Identify which cell holds the provided text, then report its (x, y) central coordinate. 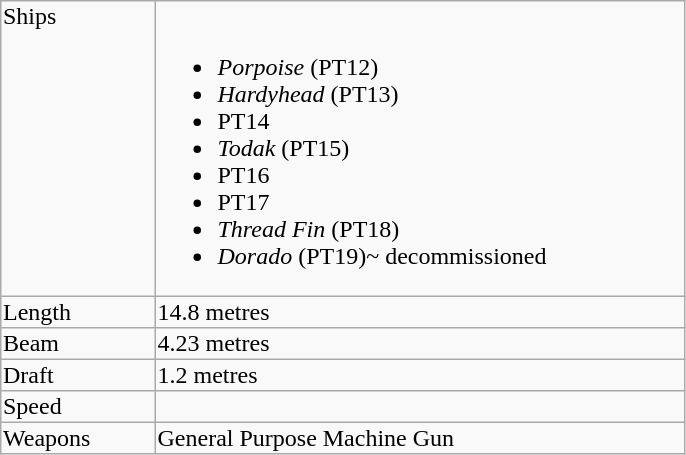
Speed (78, 407)
1.2 metres (420, 375)
Porpoise (PT12)Hardyhead (PT13)PT14Todak (PT15)PT16PT17Thread Fin (PT18)Dorado (PT19)~ decommissioned (420, 149)
Length (78, 312)
General Purpose Machine Gun (420, 438)
4.23 metres (420, 344)
Draft (78, 375)
14.8 metres (420, 312)
Ships (78, 149)
Beam (78, 344)
Weapons (78, 438)
